From the cell containing the given text, extract its center point as (X, Y) coordinate. 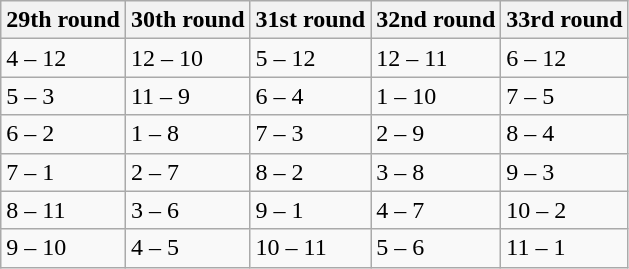
8 – 2 (310, 172)
11 – 9 (188, 96)
6 – 12 (564, 58)
12 – 10 (188, 58)
6 – 2 (64, 134)
3 – 6 (188, 210)
9 – 1 (310, 210)
9 – 10 (64, 248)
10 – 2 (564, 210)
6 – 4 (310, 96)
8 – 11 (64, 210)
4 – 5 (188, 248)
11 – 1 (564, 248)
5 – 3 (64, 96)
9 – 3 (564, 172)
32nd round (436, 20)
10 – 11 (310, 248)
5 – 6 (436, 248)
2 – 7 (188, 172)
12 – 11 (436, 58)
8 – 4 (564, 134)
4 – 12 (64, 58)
7 – 5 (564, 96)
5 – 12 (310, 58)
30th round (188, 20)
7 – 3 (310, 134)
1 – 10 (436, 96)
4 – 7 (436, 210)
1 – 8 (188, 134)
31st round (310, 20)
7 – 1 (64, 172)
2 – 9 (436, 134)
33rd round (564, 20)
29th round (64, 20)
3 – 8 (436, 172)
